Capture the cell that displays the provided text and extract its [X, Y] central coordinate. 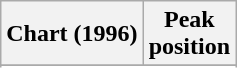
Peakposition [189, 34]
Chart (1996) [72, 34]
